For the text-containing cell, return its midpoint in (x, y) coordinate format. 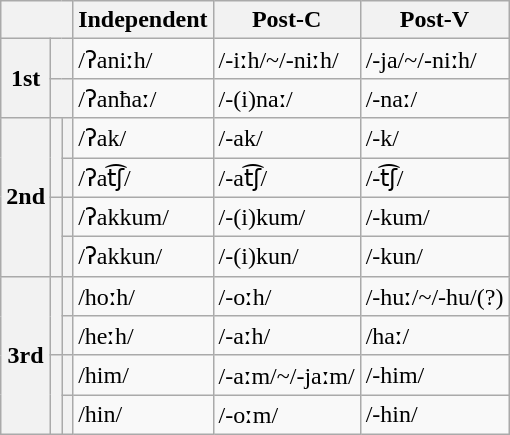
/-k/ (434, 138)
/haː/ (434, 336)
/hoːh/ (143, 296)
/-aːh/ (286, 336)
/-t͡ʃ/ (434, 178)
/-him/ (434, 375)
/hin/ (143, 415)
/ʔakkun/ (143, 257)
/-kun/ (434, 257)
/ʔak/ (143, 138)
/ʔat͡ʃ/ (143, 178)
/-ja/~/-niːh/ (434, 59)
Post-C (286, 20)
/-huː/~/-hu/(?) (434, 296)
/ʔaniːh/ (143, 59)
/-aːm/~/-jaːm/ (286, 375)
/heːh/ (143, 336)
/-(i)kum/ (286, 217)
2nd (26, 197)
/-oːm/ (286, 415)
1st (26, 78)
/-(i)naː/ (286, 98)
/ʔanħaː/ (143, 98)
Post-V (434, 20)
/-at͡ʃ/ (286, 178)
3rd (26, 355)
/-kum/ (434, 217)
/-hin/ (434, 415)
/-iːh/~/-niːh/ (286, 59)
/-oːh/ (286, 296)
/-naː/ (434, 98)
/him/ (143, 375)
/ʔakkum/ (143, 217)
Independent (143, 20)
/-ak/ (286, 138)
/-(i)kun/ (286, 257)
